Return (X, Y) of the center of cell containing provided text 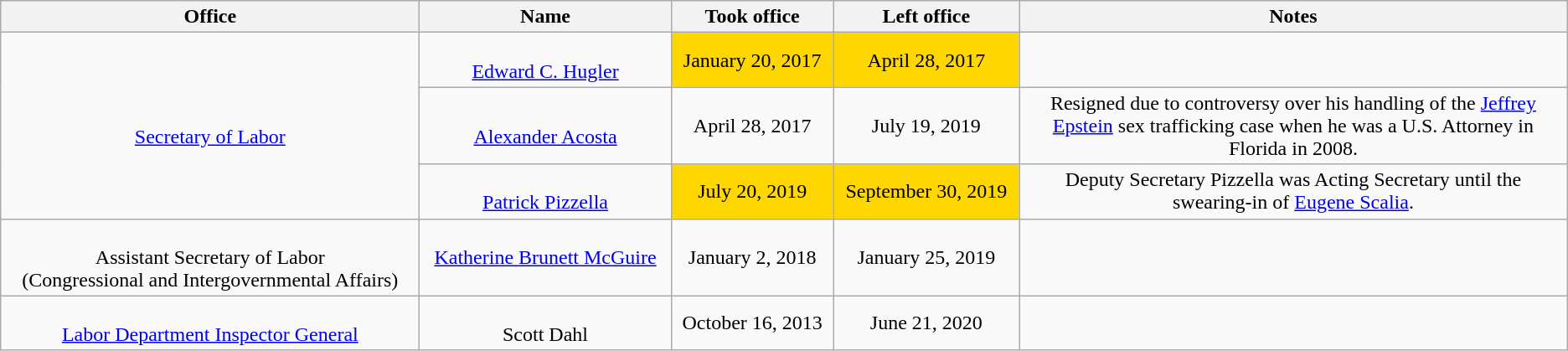
Assistant Secretary of Labor(Congressional and Intergovernmental Affairs) (210, 257)
Edward C. Hugler (545, 60)
Resigned due to controversy over his handling of the Jeffrey Epstein sex trafficking case when he was a U.S. Attorney in Florida in 2008. (1293, 126)
Labor Department Inspector General (210, 323)
July 19, 2019 (926, 126)
Patrick Pizzella (545, 191)
Alexander Acosta (545, 126)
Name (545, 17)
Took office (752, 17)
January 25, 2019 (926, 257)
Office (210, 17)
September 30, 2019 (926, 191)
January 20, 2017 (752, 60)
October 16, 2013 (752, 323)
Deputy Secretary Pizzella was Acting Secretary until the swearing-in of Eugene Scalia. (1293, 191)
Notes (1293, 17)
Secretary of Labor (210, 126)
June 21, 2020 (926, 323)
Scott Dahl (545, 323)
July 20, 2019 (752, 191)
Left office (926, 17)
Katherine Brunett McGuire (545, 257)
January 2, 2018 (752, 257)
